Identify which cell holds the provided text, then report its [x, y] central coordinate. 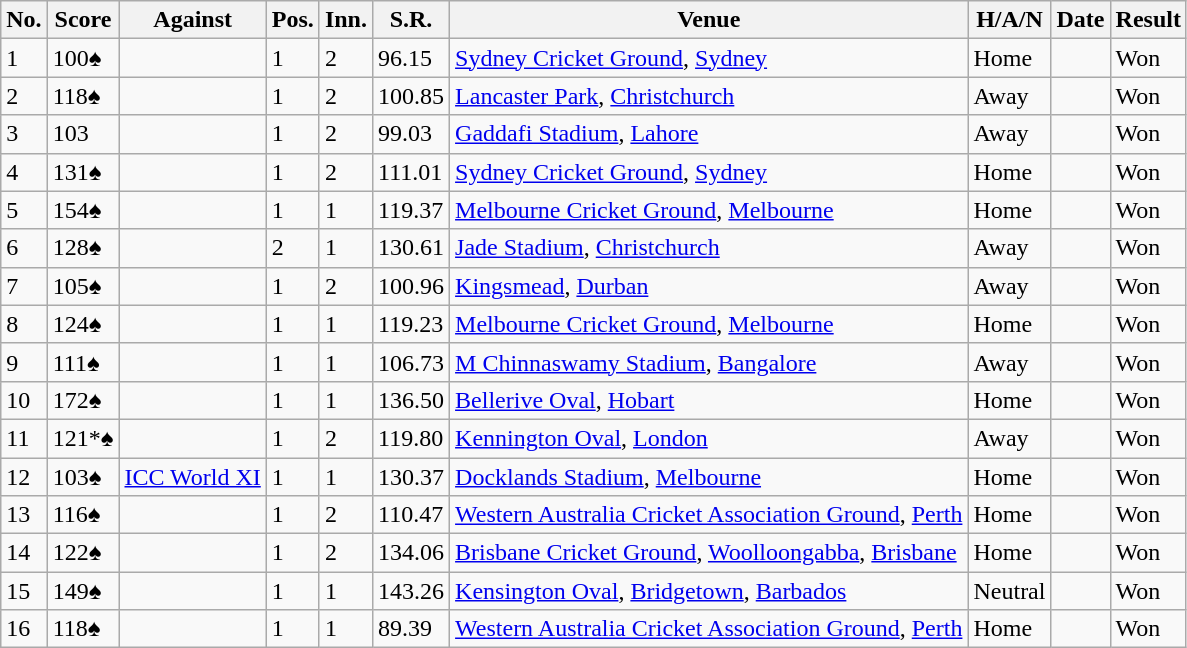
Date [1080, 20]
Against [192, 20]
100.96 [410, 286]
Jade Stadium, Christchurch [709, 248]
100♠ [83, 58]
12 [24, 477]
116♠ [83, 515]
5 [24, 210]
96.15 [410, 58]
Kensington Oval, Bridgetown, Barbados [709, 591]
Pos. [292, 20]
100.85 [410, 96]
Score [83, 20]
13 [24, 515]
106.73 [410, 362]
Kingsmead, Durban [709, 286]
130.61 [410, 248]
105♠ [83, 286]
121*♠ [83, 438]
14 [24, 553]
Brisbane Cricket Ground, Woolloongabba, Brisbane [709, 553]
4 [24, 172]
149♠ [83, 591]
130.37 [410, 477]
15 [24, 591]
154♠ [83, 210]
Venue [709, 20]
Bellerive Oval, Hobart [709, 400]
Neutral [1010, 591]
119.80 [410, 438]
119.37 [410, 210]
Inn. [346, 20]
No. [24, 20]
99.03 [410, 134]
11 [24, 438]
131♠ [83, 172]
136.50 [410, 400]
Kennington Oval, London [709, 438]
110.47 [410, 515]
6 [24, 248]
Gaddafi Stadium, Lahore [709, 134]
111.01 [410, 172]
111♠ [83, 362]
10 [24, 400]
Lancaster Park, Christchurch [709, 96]
89.39 [410, 629]
134.06 [410, 553]
H/A/N [1010, 20]
143.26 [410, 591]
172♠ [83, 400]
7 [24, 286]
8 [24, 324]
16 [24, 629]
103 [83, 134]
3 [24, 134]
128♠ [83, 248]
124♠ [83, 324]
122♠ [83, 553]
Docklands Stadium, Melbourne [709, 477]
9 [24, 362]
103♠ [83, 477]
S.R. [410, 20]
119.23 [410, 324]
Result [1148, 20]
ICC World XI [192, 477]
M Chinnaswamy Stadium, Bangalore [709, 362]
